Detect which cell encompasses the target text, then output its (X, Y) center coordinate. 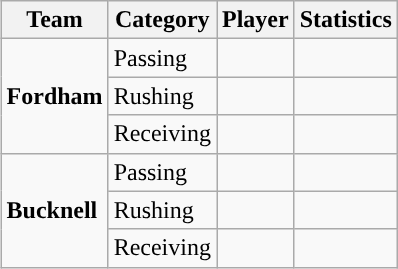
Fordham (54, 96)
Category (162, 20)
Bucknell (54, 210)
Team (54, 20)
Player (255, 20)
Statistics (346, 20)
